Locate the cell with the specified text and output its [X, Y] center coordinate. 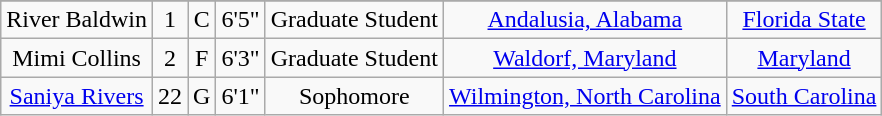
Wilmington, North Carolina [584, 96]
G [202, 96]
Florida State [804, 20]
6'3" [240, 58]
22 [170, 96]
River Baldwin [77, 20]
Sophomore [354, 96]
Waldorf, Maryland [584, 58]
F [202, 58]
6'1" [240, 96]
Saniya Rivers [77, 96]
C [202, 20]
Maryland [804, 58]
South Carolina [804, 96]
Mimi Collins [77, 58]
Andalusia, Alabama [584, 20]
1 [170, 20]
6'5" [240, 20]
2 [170, 58]
